Pinpoint the cell where the given text exists, returning its [x, y] midpoint coordinate. 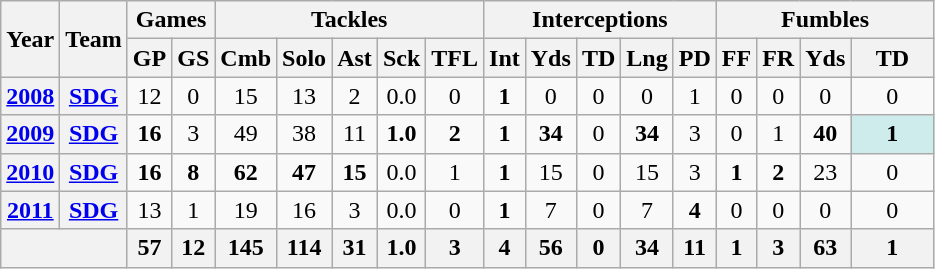
Ast [355, 58]
31 [355, 248]
23 [826, 172]
Games [170, 20]
62 [246, 172]
Fumbles [825, 20]
114 [304, 248]
56 [550, 248]
Solo [304, 58]
PD [694, 58]
FF [736, 58]
49 [246, 134]
Team [94, 39]
40 [826, 134]
GP [149, 58]
2008 [30, 96]
57 [149, 248]
19 [246, 210]
63 [826, 248]
Interceptions [600, 20]
145 [246, 248]
2010 [30, 172]
GS [194, 58]
47 [304, 172]
Lng [647, 58]
2011 [30, 210]
8 [194, 172]
Sck [401, 58]
FR [778, 58]
Int [505, 58]
Cmb [246, 58]
TFL [455, 58]
Year [30, 39]
38 [304, 134]
2009 [30, 134]
Tackles [350, 20]
